Provide the (X, Y) coordinate of the cell's center where the given text is located.  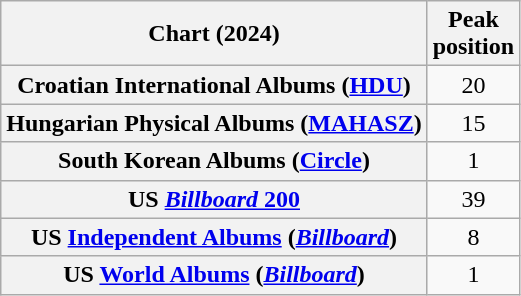
US Independent Albums (Billboard) (214, 237)
Chart (2024) (214, 34)
20 (473, 85)
US Billboard 200 (214, 199)
15 (473, 123)
Hungarian Physical Albums (MAHASZ) (214, 123)
Croatian International Albums (HDU) (214, 85)
39 (473, 199)
US World Albums (Billboard) (214, 275)
South Korean Albums (Circle) (214, 161)
Peakposition (473, 34)
8 (473, 237)
